Output the (X, Y) coordinate of the center of the cell containing the given text.  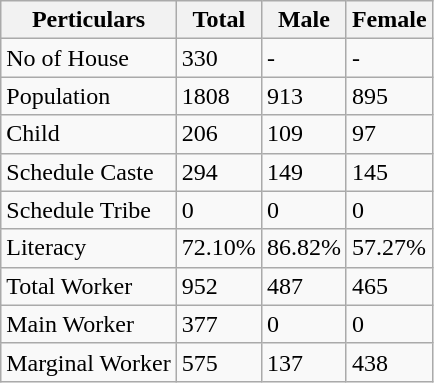
952 (218, 286)
Schedule Caste (89, 172)
Main Worker (89, 324)
206 (218, 134)
97 (389, 134)
72.10% (218, 248)
57.27% (389, 248)
465 (389, 286)
377 (218, 324)
109 (304, 134)
Population (89, 96)
Perticulars (89, 20)
Literacy (89, 248)
Total (218, 20)
913 (304, 96)
No of House (89, 58)
Total Worker (89, 286)
Schedule Tribe (89, 210)
Child (89, 134)
Female (389, 20)
330 (218, 58)
137 (304, 362)
145 (389, 172)
438 (389, 362)
Marginal Worker (89, 362)
86.82% (304, 248)
1808 (218, 96)
575 (218, 362)
Male (304, 20)
294 (218, 172)
895 (389, 96)
149 (304, 172)
487 (304, 286)
